Output the (X, Y) coordinate of the center of the cell containing the given text.  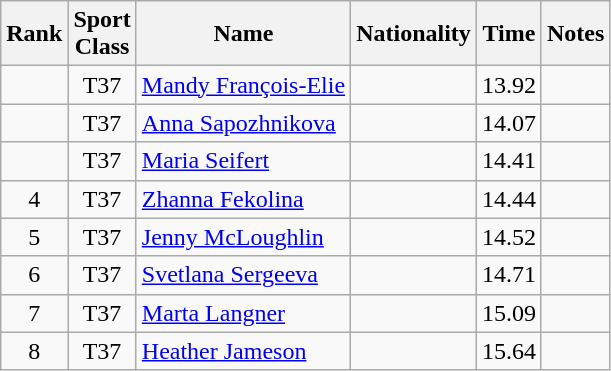
Rank (34, 34)
14.07 (508, 123)
15.64 (508, 351)
Notes (575, 34)
7 (34, 313)
Svetlana Sergeeva (243, 275)
Jenny McLoughlin (243, 237)
4 (34, 199)
Nationality (414, 34)
13.92 (508, 85)
6 (34, 275)
Heather Jameson (243, 351)
15.09 (508, 313)
14.41 (508, 161)
14.52 (508, 237)
5 (34, 237)
SportClass (102, 34)
14.44 (508, 199)
Name (243, 34)
Maria Seifert (243, 161)
8 (34, 351)
14.71 (508, 275)
Time (508, 34)
Anna Sapozhnikova (243, 123)
Zhanna Fekolina (243, 199)
Marta Langner (243, 313)
Mandy François-Elie (243, 85)
